Detect which cell encompasses the target text, then output its [X, Y] center coordinate. 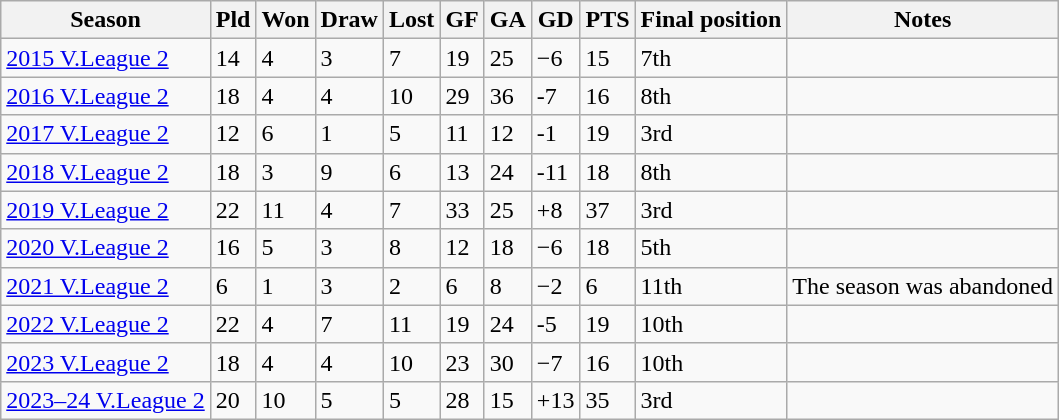
2016 V.League 2 [106, 96]
2019 V.League 2 [106, 210]
The season was abandoned [923, 286]
7th [711, 58]
Pld [233, 20]
GD [556, 20]
2018 V.League 2 [106, 172]
2 [411, 286]
9 [349, 172]
GA [508, 20]
37 [608, 210]
20 [233, 400]
Lost [411, 20]
−2 [556, 286]
2022 V.League 2 [106, 324]
14 [233, 58]
Draw [349, 20]
GF [462, 20]
+13 [556, 400]
-5 [556, 324]
Season [106, 20]
36 [508, 96]
11th [711, 286]
33 [462, 210]
Notes [923, 20]
-7 [556, 96]
35 [608, 400]
-1 [556, 134]
30 [508, 362]
2020 V.League 2 [106, 248]
13 [462, 172]
Won [286, 20]
−7 [556, 362]
+8 [556, 210]
5th [711, 248]
2023 V.League 2 [106, 362]
Final position [711, 20]
2015 V.League 2 [106, 58]
23 [462, 362]
-11 [556, 172]
28 [462, 400]
2023–24 V.League 2 [106, 400]
2017 V.League 2 [106, 134]
29 [462, 96]
2021 V.League 2 [106, 286]
PTS [608, 20]
